Extract the (x, y) coordinate from the center of the cell holding the provided text.  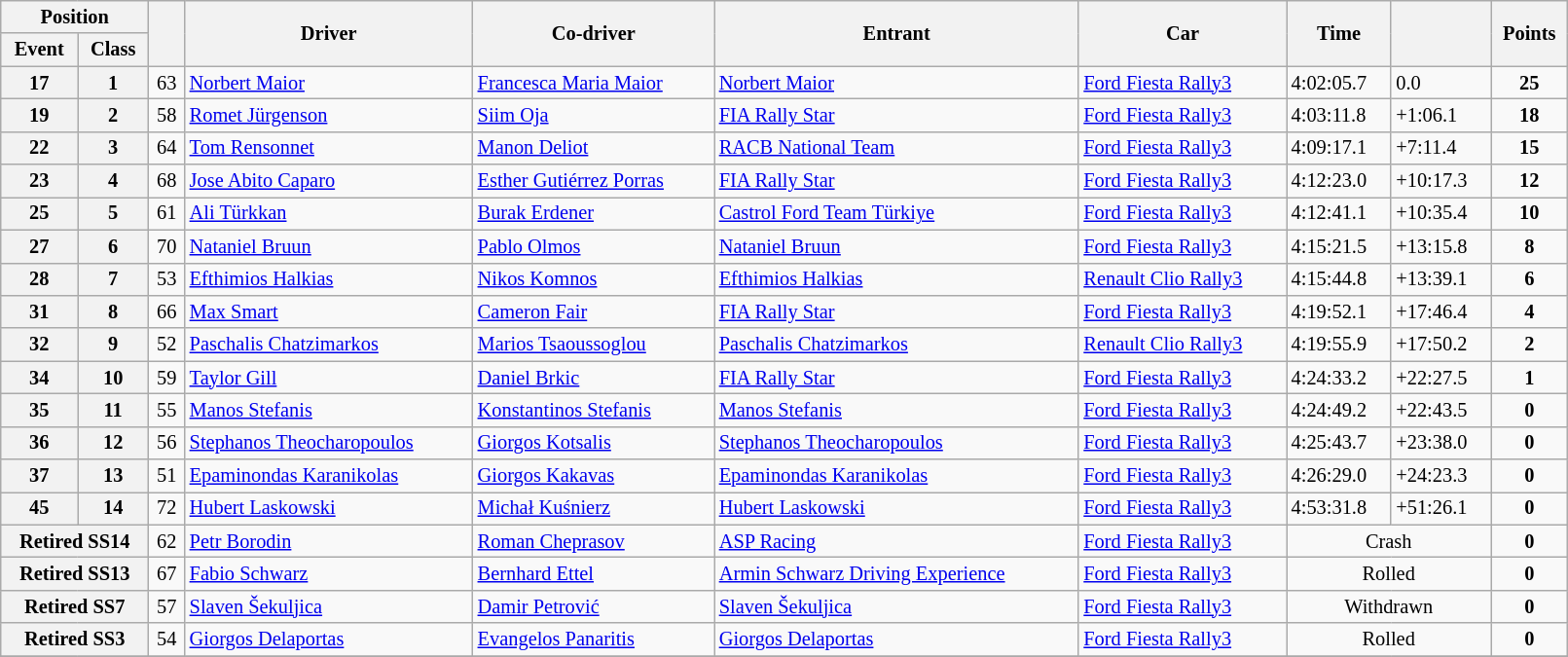
64 (167, 148)
ASP Racing (897, 541)
37 (39, 476)
+17:50.2 (1440, 345)
Retired SS7 (75, 606)
0.0 (1440, 83)
Event (39, 50)
Esther Gutiérrez Porras (594, 181)
4:12:41.1 (1339, 213)
36 (39, 443)
+13:39.1 (1440, 279)
Evangelos Panaritis (594, 639)
11 (113, 410)
22 (39, 148)
Michał Kuśnierz (594, 508)
3 (113, 148)
Class (113, 50)
4:19:52.1 (1339, 311)
+24:23.3 (1440, 476)
59 (167, 378)
62 (167, 541)
14 (113, 508)
9 (113, 345)
52 (167, 345)
Time (1339, 33)
34 (39, 378)
58 (167, 115)
4:09:17.1 (1339, 148)
27 (39, 246)
Daniel Brkic (594, 378)
Giorgos Kakavas (594, 476)
Pablo Olmos (594, 246)
4:19:55.9 (1339, 345)
Retired SS3 (75, 639)
+22:27.5 (1440, 378)
55 (167, 410)
68 (167, 181)
+1:06.1 (1440, 115)
70 (167, 246)
+10:35.4 (1440, 213)
63 (167, 83)
4:53:31.8 (1339, 508)
Armin Schwarz Driving Experience (897, 573)
RACB National Team (897, 148)
17 (39, 83)
Taylor Gill (329, 378)
35 (39, 410)
4:02:05.7 (1339, 83)
Withdrawn (1389, 606)
+7:11.4 (1440, 148)
+23:38.0 (1440, 443)
4:15:44.8 (1339, 279)
54 (167, 639)
Siim Oja (594, 115)
Crash (1389, 541)
4:25:43.7 (1339, 443)
Fabio Schwarz (329, 573)
Retired SS13 (75, 573)
Jose Abito Caparo (329, 181)
Driver (329, 33)
7 (113, 279)
4:12:23.0 (1339, 181)
Konstantinos Stefanis (594, 410)
+17:46.4 (1440, 311)
+13:15.8 (1440, 246)
45 (39, 508)
Position (75, 17)
+51:26.1 (1440, 508)
67 (167, 573)
Co-driver (594, 33)
Francesca Maria Maior (594, 83)
72 (167, 508)
+22:43.5 (1440, 410)
Entrant (897, 33)
28 (39, 279)
32 (39, 345)
4:24:49.2 (1339, 410)
4:03:11.8 (1339, 115)
Damir Petrović (594, 606)
51 (167, 476)
Manon Deliot (594, 148)
+10:17.3 (1440, 181)
61 (167, 213)
Bernhard Ettel (594, 573)
53 (167, 279)
Max Smart (329, 311)
Castrol Ford Team Türkiye (897, 213)
Burak Erdener (594, 213)
Marios Tsaoussoglou (594, 345)
Nikos Komnos (594, 279)
Tom Rensonnet (329, 148)
18 (1530, 115)
31 (39, 311)
13 (113, 476)
Retired SS14 (75, 541)
4:24:33.2 (1339, 378)
56 (167, 443)
Points (1530, 33)
19 (39, 115)
57 (167, 606)
Roman Cheprasov (594, 541)
4:15:21.5 (1339, 246)
Petr Borodin (329, 541)
5 (113, 213)
Giorgos Kotsalis (594, 443)
Romet Jürgenson (329, 115)
Ali Türkkan (329, 213)
Car (1182, 33)
Cameron Fair (594, 311)
23 (39, 181)
15 (1530, 148)
66 (167, 311)
4:26:29.0 (1339, 476)
